Determine the [X, Y] coordinate at the center of the cell enclosing the given text.  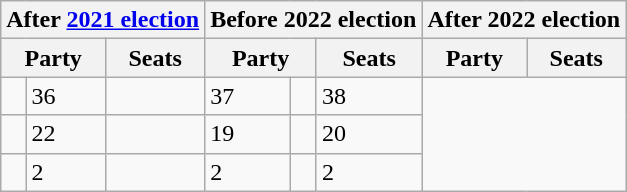
20 [368, 134]
After 2022 election [524, 20]
22 [66, 134]
Before 2022 election [314, 20]
19 [248, 134]
38 [368, 96]
37 [248, 96]
36 [66, 96]
After 2021 election [103, 20]
